Return the [X, Y] coordinate for the center point of the cell that contains the specified text.  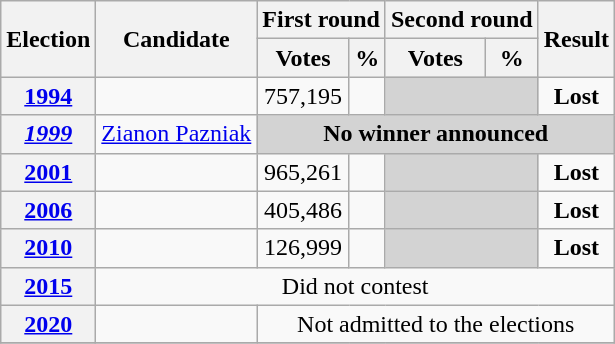
Result [576, 39]
Not admitted to the elections [436, 324]
1994 [48, 96]
2020 [48, 324]
Zianon Pazniak [176, 134]
2010 [48, 248]
2015 [48, 286]
405,486 [303, 210]
Second round [462, 20]
Candidate [176, 39]
2006 [48, 210]
965,261 [303, 172]
2001 [48, 172]
No winner announced [436, 134]
1999 [48, 134]
First round [322, 20]
757,195 [303, 96]
Did not contest [356, 286]
126,999 [303, 248]
Election [48, 39]
